Capture the cell that displays the provided text and extract its (x, y) central coordinate. 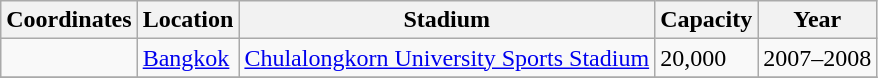
Coordinates (69, 20)
Stadium (447, 20)
Chulalongkorn University Sports Stadium (447, 58)
20,000 (706, 58)
Location (188, 20)
2007–2008 (818, 58)
Year (818, 20)
Capacity (706, 20)
Bangkok (188, 58)
